Detect which cell encompasses the target text, then output its [X, Y] center coordinate. 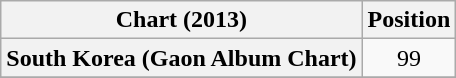
South Korea (Gaon Album Chart) [182, 58]
99 [409, 58]
Chart (2013) [182, 20]
Position [409, 20]
